Determine the (X, Y) coordinate at the center of the cell enclosing the given text.  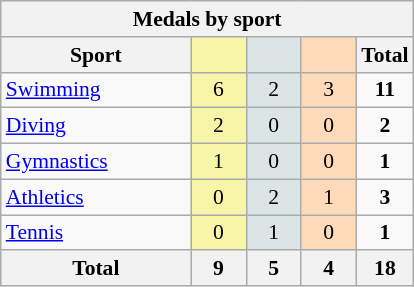
Athletics (96, 197)
5 (274, 269)
4 (328, 269)
Sport (96, 55)
Diving (96, 126)
6 (218, 90)
18 (384, 269)
Swimming (96, 90)
9 (218, 269)
Gymnastics (96, 162)
Medals by sport (208, 19)
11 (384, 90)
Tennis (96, 233)
